Identify which cell holds the provided text, then report its (X, Y) central coordinate. 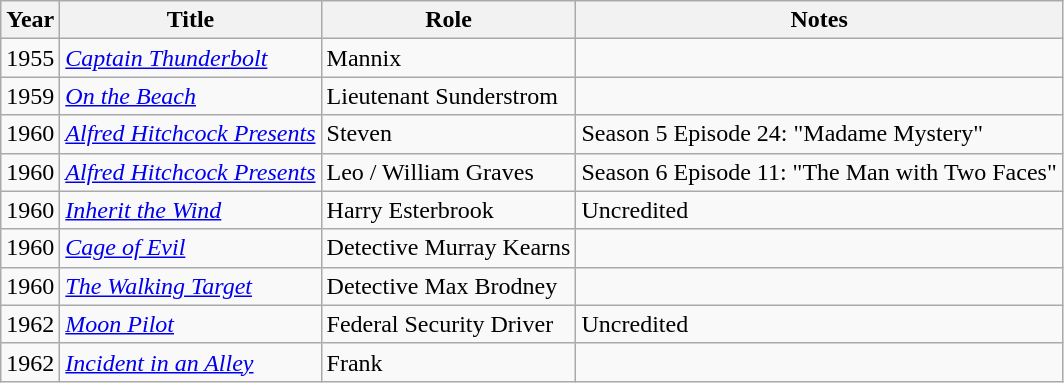
Incident in an Alley (190, 362)
Lieutenant Sunderstrom (448, 96)
Cage of Evil (190, 248)
Captain Thunderbolt (190, 58)
Leo / William Graves (448, 172)
On the Beach (190, 96)
Moon Pilot (190, 324)
1959 (30, 96)
Year (30, 20)
Notes (819, 20)
Detective Murray Kearns (448, 248)
Harry Esterbrook (448, 210)
Season 6 Episode 11: "The Man with Two Faces" (819, 172)
Season 5 Episode 24: "Madame Mystery" (819, 134)
Frank (448, 362)
The Walking Target (190, 286)
1955 (30, 58)
Inherit the Wind (190, 210)
Steven (448, 134)
Role (448, 20)
Mannix (448, 58)
Federal Security Driver (448, 324)
Detective Max Brodney (448, 286)
Title (190, 20)
